Return (x, y) of the center of cell containing provided text 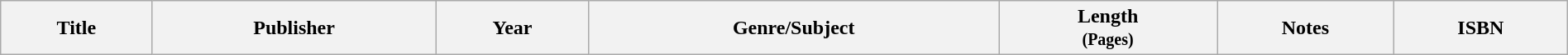
Notes (1306, 28)
Length(Pages) (1108, 28)
Title (76, 28)
ISBN (1480, 28)
Genre/Subject (794, 28)
Year (513, 28)
Publisher (294, 28)
